Extract the [x, y] coordinate from the center of the cell holding the provided text.  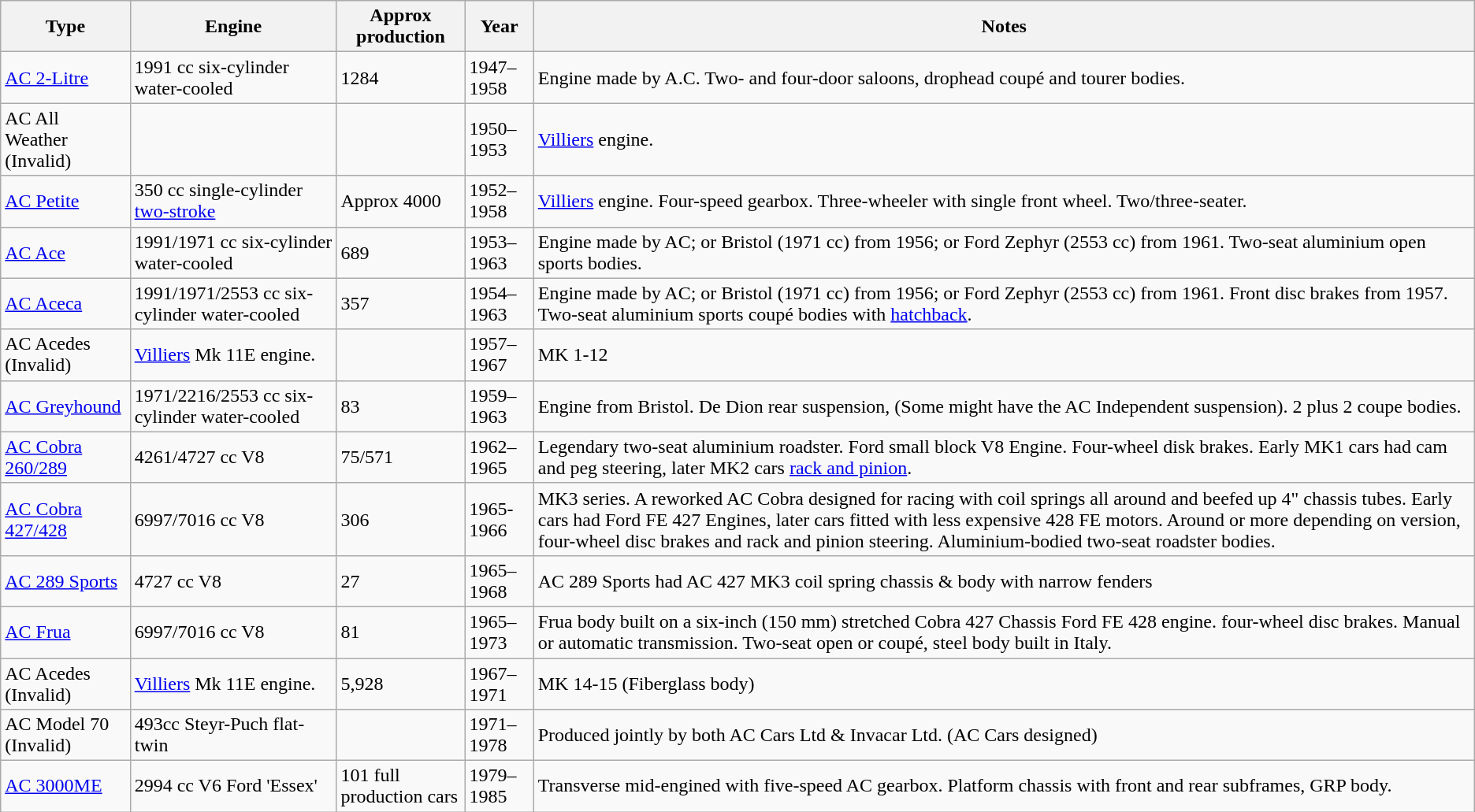
AC 289 Sports [65, 581]
Engine made by AC; or Bristol (1971 cc) from 1956; or Ford Zephyr (2553 cc) from 1961. Two-seat aluminium open sports bodies. [1004, 252]
Approx production [400, 27]
MK 14-15 (Fiberglass body) [1004, 684]
AC Petite [65, 202]
357 [400, 304]
1965–1968 [500, 581]
AC 289 Sports had AC 427 MK3 coil spring chassis & body with narrow fenders [1004, 581]
1979–1985 [500, 786]
493cc Steyr-Puch flat-twin [233, 736]
5,928 [400, 684]
83 [400, 406]
1959–1963 [500, 406]
1284 [400, 77]
AC 3000ME [65, 786]
Engine [233, 27]
Engine from Bristol. De Dion rear suspension, (Some might have the AC Independent suspension). 2 plus 2 coupe bodies. [1004, 406]
1967–1971 [500, 684]
AC Cobra 260/289 [65, 457]
Villiers engine. [1004, 139]
1991 cc six-cylinder water-cooled [233, 77]
MK 1-12 [1004, 354]
2994 cc V6 Ford 'Essex' [233, 786]
1962–1965 [500, 457]
Villiers engine. Four-speed gearbox. Three-wheeler with single front wheel. Two/three-seater. [1004, 202]
Transverse mid-engined with five-speed AC gearbox. Platform chassis with front and rear subframes, GRP body. [1004, 786]
Approx 4000 [400, 202]
AC Frua [65, 632]
1965-1966 [500, 519]
1957–1967 [500, 354]
1952–1958 [500, 202]
4727 cc V8 [233, 581]
Engine made by A.C. Two- and four-door saloons, drophead coupé and tourer bodies. [1004, 77]
27 [400, 581]
1971–1978 [500, 736]
1991/1971/2553 cc six-cylinder water-cooled [233, 304]
1953–1963 [500, 252]
AC Ace [65, 252]
1971/2216/2553 cc six-cylinder water-cooled [233, 406]
689 [400, 252]
1991/1971 cc six-cylinder water-cooled [233, 252]
AC Aceca [65, 304]
1954–1963 [500, 304]
1947–1958 [500, 77]
AC Greyhound [65, 406]
Year [500, 27]
350 cc single-cylinder two-stroke [233, 202]
101 full production cars [400, 786]
Produced jointly by both AC Cars Ltd & Invacar Ltd. (AC Cars designed) [1004, 736]
Type [65, 27]
1950–1953 [500, 139]
AC Cobra 427/428 [65, 519]
75/571 [400, 457]
AC 2-Litre [65, 77]
AC Model 70 (Invalid) [65, 736]
306 [400, 519]
81 [400, 632]
AC All Weather (Invalid) [65, 139]
Notes [1004, 27]
4261/4727 cc V8 [233, 457]
1965–1973 [500, 632]
